Locate the cell with the specified text and output its (x, y) center coordinate. 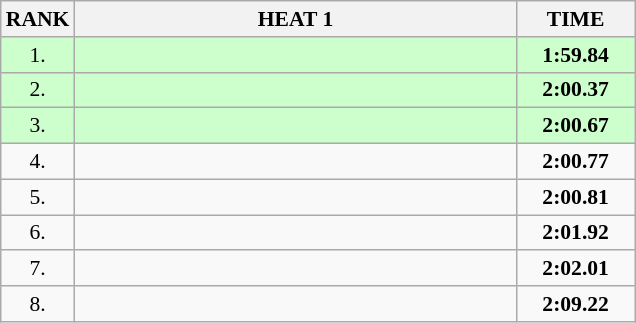
2:01.92 (576, 233)
2:09.22 (576, 304)
TIME (576, 19)
1. (38, 55)
RANK (38, 19)
5. (38, 197)
2. (38, 90)
1:59.84 (576, 55)
2:00.67 (576, 126)
HEAT 1 (295, 19)
2:02.01 (576, 269)
2:00.81 (576, 197)
3. (38, 126)
4. (38, 162)
2:00.37 (576, 90)
8. (38, 304)
6. (38, 233)
2:00.77 (576, 162)
7. (38, 269)
